Identify which cell holds the provided text, then report its (X, Y) central coordinate. 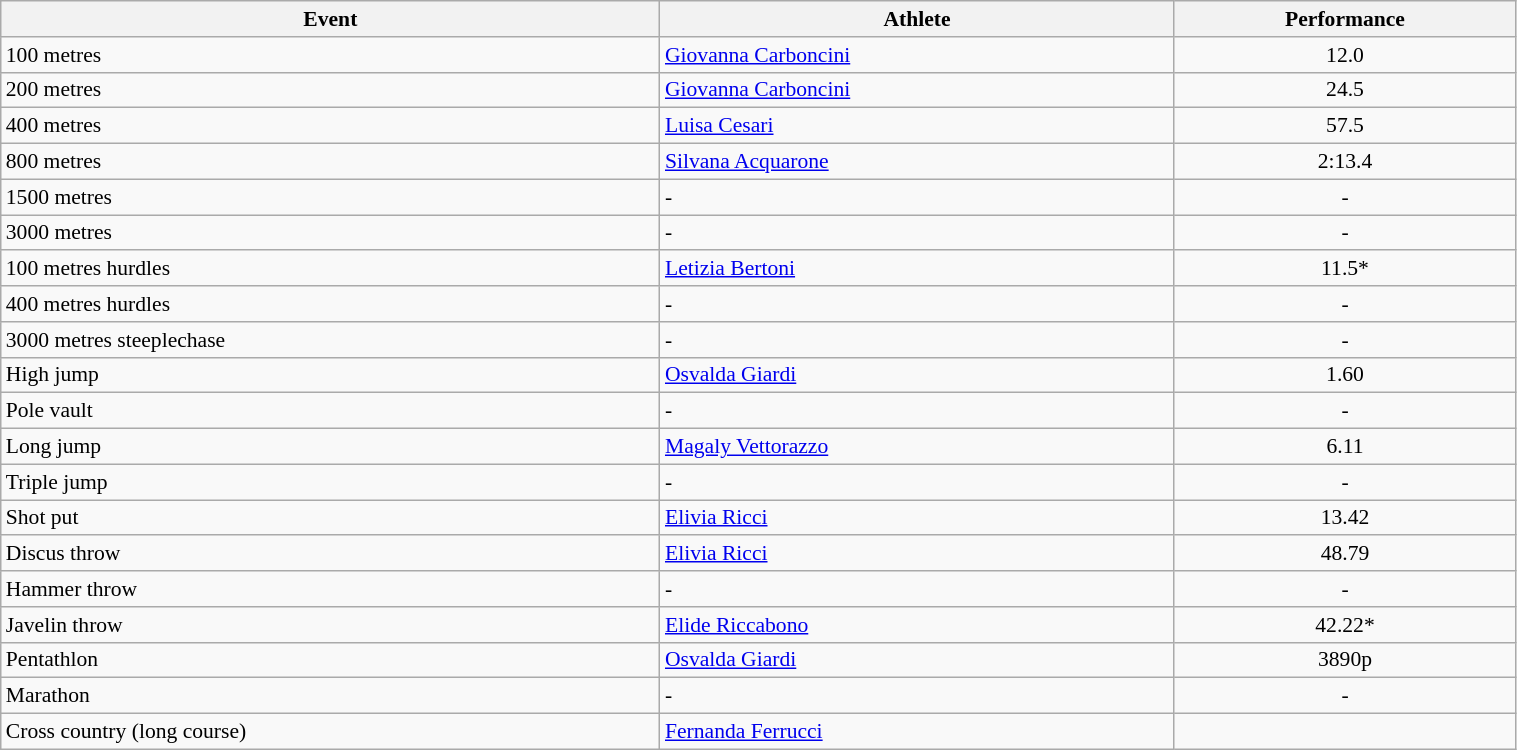
2:13.4 (1345, 162)
Fernanda Ferrucci (917, 732)
1.60 (1345, 375)
Triple jump (330, 482)
Long jump (330, 447)
1500 metres (330, 197)
3890p (1345, 660)
Letizia Bertoni (917, 269)
Cross country (long course) (330, 732)
Marathon (330, 696)
48.79 (1345, 554)
100 metres hurdles (330, 269)
Pole vault (330, 411)
3000 metres steeplechase (330, 340)
13.42 (1345, 518)
42.22* (1345, 625)
24.5 (1345, 90)
Pentathlon (330, 660)
200 metres (330, 90)
Athlete (917, 19)
Elide Riccabono (917, 625)
High jump (330, 375)
Magaly Vettorazzo (917, 447)
800 metres (330, 162)
6.11 (1345, 447)
3000 metres (330, 233)
Event (330, 19)
Luisa Cesari (917, 126)
Javelin throw (330, 625)
Silvana Acquarone (917, 162)
100 metres (330, 55)
12.0 (1345, 55)
400 metres (330, 126)
Hammer throw (330, 589)
57.5 (1345, 126)
Discus throw (330, 554)
11.5* (1345, 269)
Performance (1345, 19)
Shot put (330, 518)
400 metres hurdles (330, 304)
